Return the (X, Y) coordinate for the center point of the cell that contains the specified text.  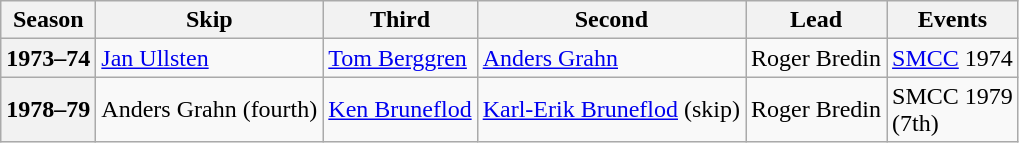
Anders Grahn (611, 58)
Season (48, 20)
Ken Bruneflod (400, 110)
Lead (816, 20)
Karl-Erik Bruneflod (skip) (611, 110)
Second (611, 20)
1973–74 (48, 58)
Tom Berggren (400, 58)
Skip (210, 20)
1978–79 (48, 110)
Jan Ullsten (210, 58)
Third (400, 20)
SMCC 1979 (7th) (953, 110)
SMCC 1974 (953, 58)
Anders Grahn (fourth) (210, 110)
Events (953, 20)
